Extract the [X, Y] coordinate from the center of the cell holding the provided text.  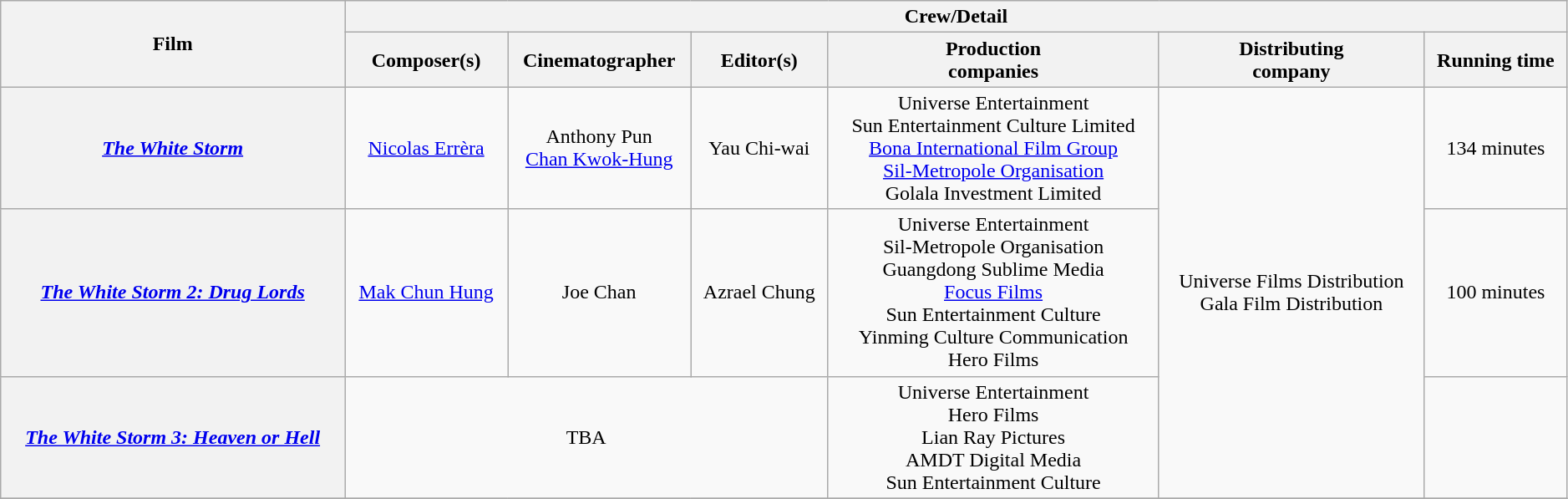
Nicolas Errèra [426, 148]
Universe Entertainment Sun Entertainment Culture Limited Bona International Film Group Sil-Metropole Organisation Golala Investment Limited [993, 148]
Composer(s) [426, 60]
Crew/Detail [957, 17]
Editor(s) [759, 60]
Universe EntertainmentHero FilmsLian Ray PicturesAMDT Digital MediaSun Entertainment Culture [993, 437]
Joe Chan [600, 293]
The White Storm 2: Drug Lords [173, 293]
Productioncompanies [993, 60]
Mak Chun Hung [426, 293]
Azrael Chung [759, 293]
Anthony PunChan Kwok-Hung [600, 148]
Cinematographer [600, 60]
100 minutes [1496, 293]
134 minutes [1496, 148]
Universe Films Distribution Gala Film Distribution [1291, 293]
Running time [1496, 60]
The White Storm 3: Heaven or Hell [173, 437]
The White Storm [173, 148]
TBA [586, 437]
Universe EntertainmentSil-Metropole OrganisationGuangdong Sublime MediaFocus FilmsSun Entertainment CultureYinming Culture CommunicationHero Films [993, 293]
Film [173, 43]
Yau Chi-wai [759, 148]
Distributingcompany [1291, 60]
